Determine the [X, Y] coordinate at the center of the cell enclosing the given text.  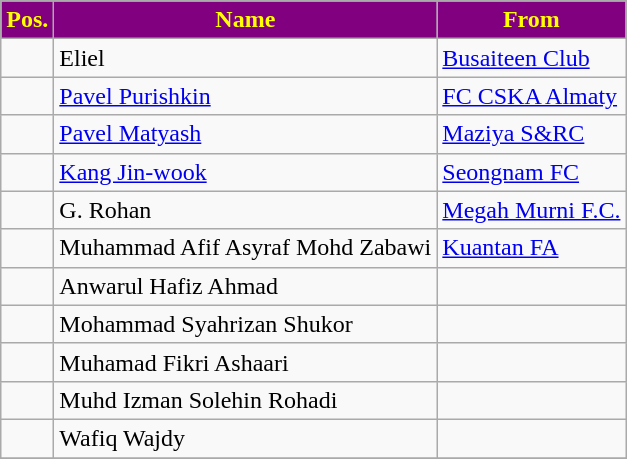
Muhamad Fikri Ashaari [246, 362]
Maziya S&RC [532, 134]
From [532, 20]
Kang Jin-wook [246, 172]
Pavel Matyash [246, 134]
Anwarul Hafiz Ahmad [246, 286]
Name [246, 20]
Mohammad Syahrizan Shukor [246, 324]
Muhammad Afif Asyraf Mohd Zabawi [246, 248]
Eliel [246, 58]
Pos. [28, 20]
Muhd Izman Solehin Rohadi [246, 400]
FC CSKA Almaty [532, 96]
Seongnam FC [532, 172]
Busaiteen Club [532, 58]
Wafiq Wajdy [246, 438]
G. Rohan [246, 210]
Pavel Purishkin [246, 96]
Kuantan FA [532, 248]
Megah Murni F.C. [532, 210]
